Determine the [X, Y] coordinate at the center of the cell enclosing the given text.  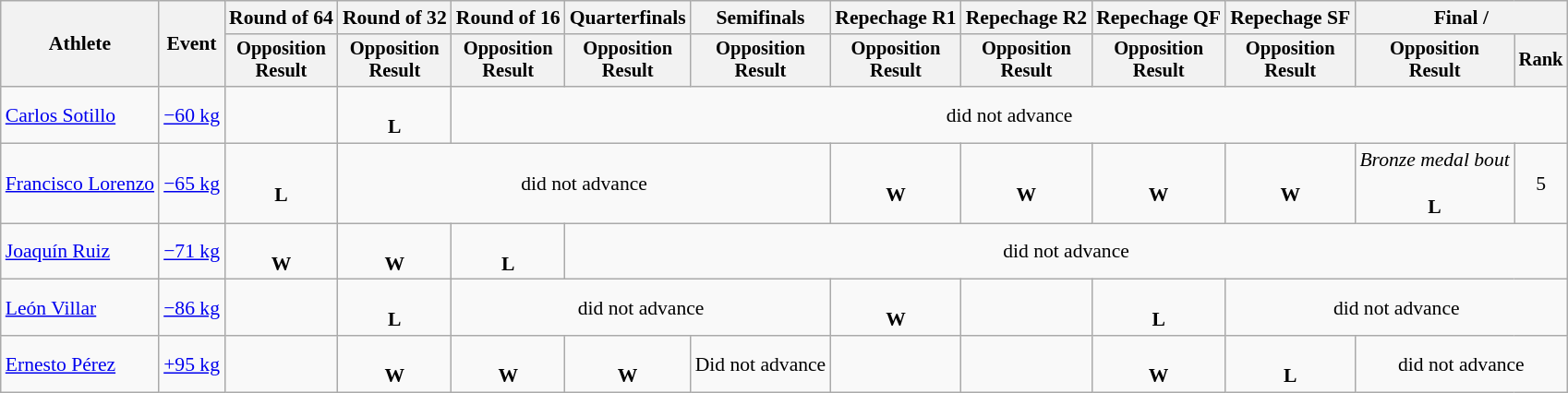
−65 kg [192, 185]
−86 kg [192, 308]
−60 kg [192, 114]
Round of 64 [281, 18]
Semifinals [761, 18]
Rank [1541, 61]
Joaquín Ruiz [79, 251]
+95 kg [192, 363]
Final / [1461, 18]
Round of 16 [508, 18]
Bronze medal boutL [1434, 185]
Repechage SF [1290, 18]
Athlete [79, 44]
5 [1541, 185]
León Villar [79, 308]
Ernesto Pérez [79, 363]
Carlos Sotillo [79, 114]
Repechage R2 [1027, 18]
Round of 32 [395, 18]
Event [192, 44]
Repechage R1 [896, 18]
Quarterfinals [628, 18]
Francisco Lorenzo [79, 185]
−71 kg [192, 251]
Did not advance [761, 363]
Repechage QF [1158, 18]
